Output the (X, Y) coordinate of the center of the cell containing the given text.  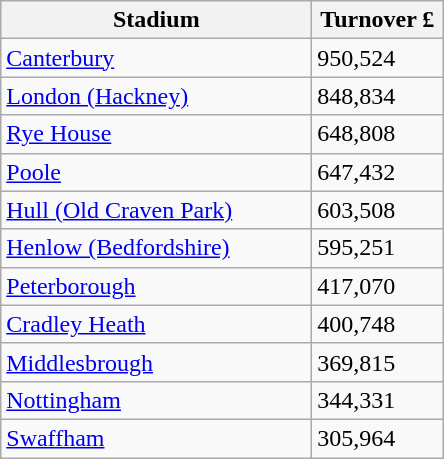
Canterbury (156, 58)
Middlesbrough (156, 362)
London (Hackney) (156, 96)
Cradley Heath (156, 324)
Henlow (Bedfordshire) (156, 248)
Nottingham (156, 400)
417,070 (378, 286)
Rye House (156, 134)
648,808 (378, 134)
Swaffham (156, 438)
Hull (Old Craven Park) (156, 210)
950,524 (378, 58)
647,432 (378, 172)
Turnover £ (378, 20)
369,815 (378, 362)
400,748 (378, 324)
Poole (156, 172)
344,331 (378, 400)
Peterborough (156, 286)
305,964 (378, 438)
595,251 (378, 248)
848,834 (378, 96)
Stadium (156, 20)
603,508 (378, 210)
